Identify which cell holds the provided text, then report its [X, Y] central coordinate. 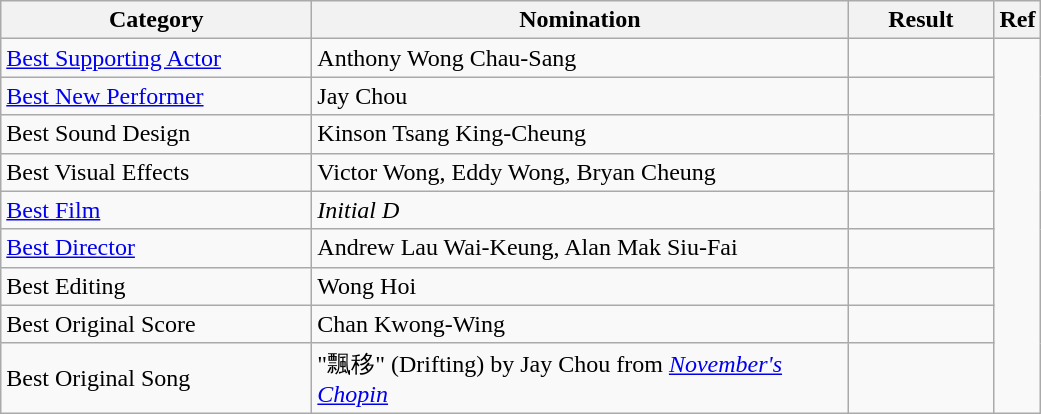
Chan Kwong-Wing [580, 324]
Best Sound Design [156, 134]
Category [156, 20]
Best Director [156, 248]
Best Original Score [156, 324]
Jay Chou [580, 96]
Wong Hoi [580, 286]
Ref [1018, 20]
Victor Wong, Eddy Wong, Bryan Cheung [580, 172]
Best Visual Effects [156, 172]
Kinson Tsang King-Cheung [580, 134]
Best Film [156, 210]
Result [921, 20]
Best New Performer [156, 96]
"飄移" (Drifting) by Jay Chou from November's Chopin [580, 378]
Best Supporting Actor [156, 58]
Andrew Lau Wai-Keung, Alan Mak Siu-Fai [580, 248]
Initial D [580, 210]
Nomination [580, 20]
Anthony Wong Chau-Sang [580, 58]
Best Original Song [156, 378]
Best Editing [156, 286]
